Find where the given text appears and provide that cell's center as [X, Y] coordinate. 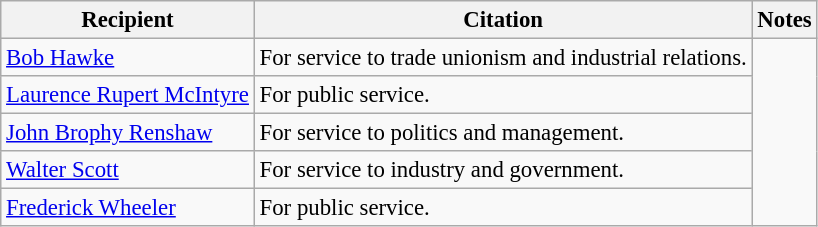
For service to industry and government. [503, 170]
Recipient [128, 20]
Frederick Wheeler [128, 208]
For service to trade unionism and industrial relations. [503, 58]
Bob Hawke [128, 58]
Walter Scott [128, 170]
For service to politics and management. [503, 133]
Notes [784, 20]
Laurence Rupert McIntyre [128, 95]
Citation [503, 20]
John Brophy Renshaw [128, 133]
